Output the [x, y] coordinate of the center of the cell containing the given text.  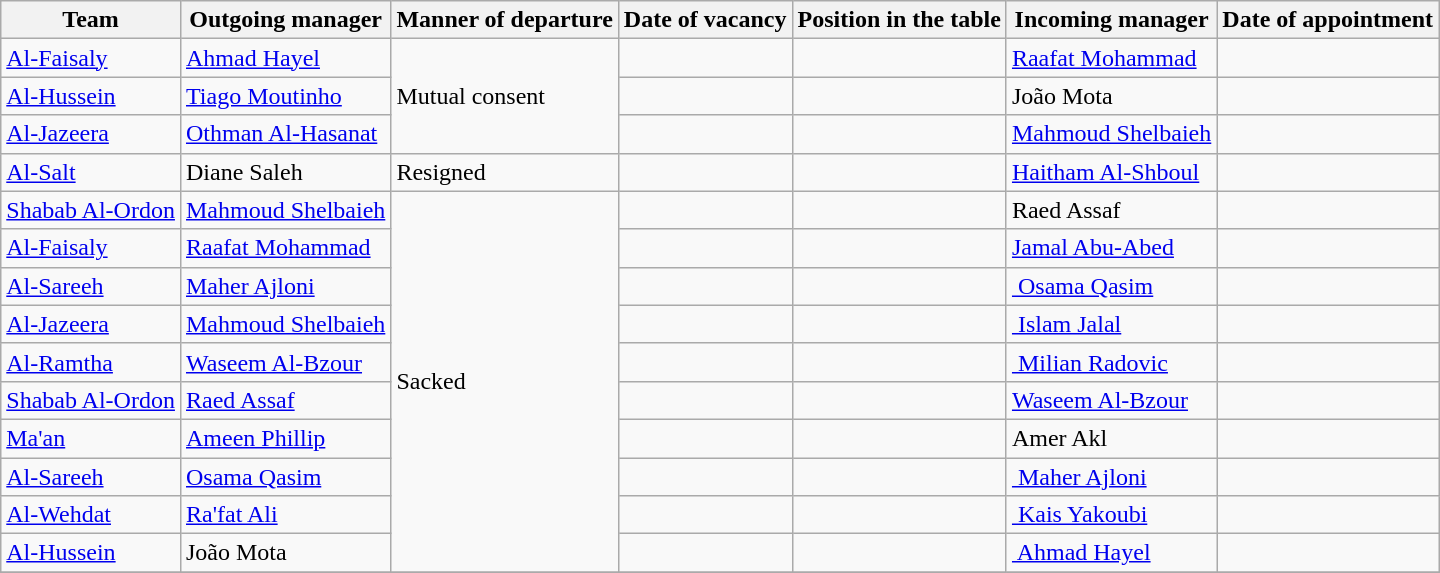
Mutual consent [504, 96]
Kais Yakoubi [1111, 515]
Ameen Phillip [285, 438]
Position in the table [899, 20]
Othman Al-Hasanat [285, 134]
Date of appointment [1328, 20]
Manner of departure [504, 20]
Haitham Al-Shboul [1111, 172]
Date of vacancy [705, 20]
Amer Akl [1111, 438]
Resigned [504, 172]
Al-Wehdat [91, 515]
Milian Radovic [1111, 362]
Outgoing manager [285, 20]
Tiago Moutinho [285, 96]
Islam Jalal [1111, 324]
Ra'fat Ali [285, 515]
Diane Saleh [285, 172]
Sacked [504, 382]
Jamal Abu-Abed [1111, 248]
Al-Salt [91, 172]
Incoming manager [1111, 20]
Team [91, 20]
Ma'an [91, 438]
Al-Ramtha [91, 362]
